From the cell containing the given text, extract its center point as [X, Y] coordinate. 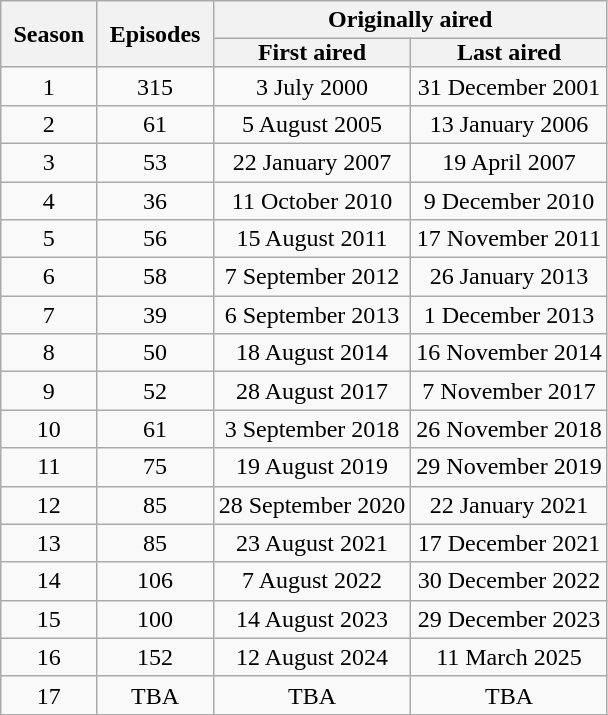
75 [155, 467]
7 September 2012 [312, 277]
29 December 2023 [509, 619]
4 [49, 201]
23 August 2021 [312, 543]
3 September 2018 [312, 429]
11 [49, 467]
28 September 2020 [312, 505]
152 [155, 657]
17 [49, 695]
100 [155, 619]
10 [49, 429]
8 [49, 353]
15 August 2011 [312, 239]
17 December 2021 [509, 543]
26 January 2013 [509, 277]
50 [155, 353]
6 September 2013 [312, 315]
7 [49, 315]
15 [49, 619]
2 [49, 124]
1 December 2013 [509, 315]
7 August 2022 [312, 581]
18 August 2014 [312, 353]
First aired [312, 53]
52 [155, 391]
106 [155, 581]
26 November 2018 [509, 429]
14 August 2023 [312, 619]
16 [49, 657]
30 December 2022 [509, 581]
56 [155, 239]
13 [49, 543]
39 [155, 315]
12 [49, 505]
Last aired [509, 53]
22 January 2021 [509, 505]
13 January 2006 [509, 124]
3 [49, 162]
Episodes [155, 34]
12 August 2024 [312, 657]
9 December 2010 [509, 201]
6 [49, 277]
58 [155, 277]
5 [49, 239]
Season [49, 34]
14 [49, 581]
315 [155, 86]
36 [155, 201]
19 April 2007 [509, 162]
1 [49, 86]
3 July 2000 [312, 86]
Originally aired [410, 20]
29 November 2019 [509, 467]
22 January 2007 [312, 162]
5 August 2005 [312, 124]
7 November 2017 [509, 391]
16 November 2014 [509, 353]
31 December 2001 [509, 86]
19 August 2019 [312, 467]
28 August 2017 [312, 391]
9 [49, 391]
17 November 2011 [509, 239]
11 March 2025 [509, 657]
53 [155, 162]
11 October 2010 [312, 201]
